Provide the [X, Y] coordinate of the cell's center where the given text is located.  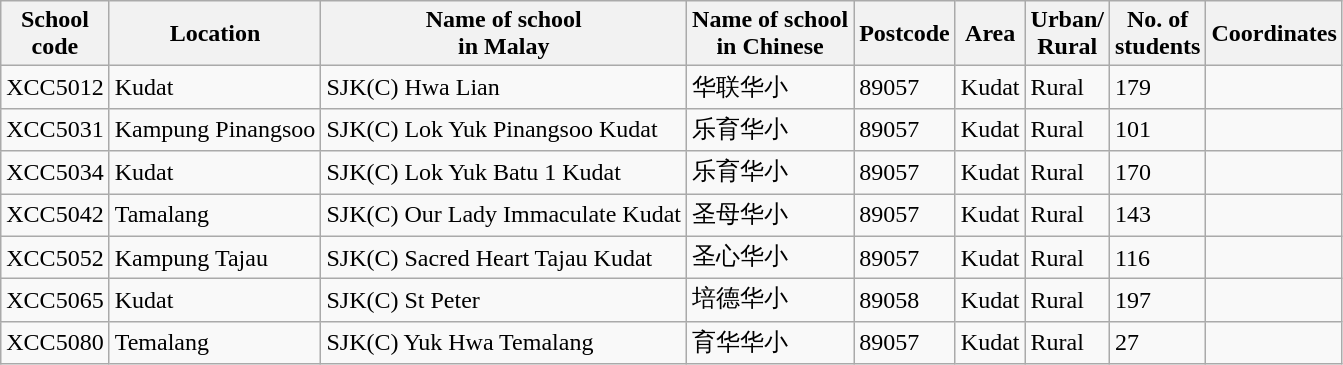
143 [1157, 216]
圣母华小 [770, 216]
XCC5042 [55, 216]
Tamalang [215, 216]
Name of schoolin Chinese [770, 34]
SJK(C) St Peter [504, 300]
圣心华小 [770, 258]
育华华小 [770, 342]
197 [1157, 300]
101 [1157, 130]
SJK(C) Yuk Hwa Temalang [504, 342]
SJK(C) Lok Yuk Pinangsoo Kudat [504, 130]
培德华小 [770, 300]
89058 [905, 300]
Schoolcode [55, 34]
Coordinates [1274, 34]
华联华小 [770, 88]
27 [1157, 342]
Name of schoolin Malay [504, 34]
Location [215, 34]
XCC5031 [55, 130]
Temalang [215, 342]
Area [990, 34]
SJK(C) Lok Yuk Batu 1 Kudat [504, 172]
XCC5052 [55, 258]
SJK(C) Hwa Lian [504, 88]
XCC5065 [55, 300]
179 [1157, 88]
Postcode [905, 34]
XCC5012 [55, 88]
SJK(C) Our Lady Immaculate Kudat [504, 216]
Kampung Pinangsoo [215, 130]
Urban/Rural [1067, 34]
XCC5034 [55, 172]
SJK(C) Sacred Heart Tajau Kudat [504, 258]
Kampung Tajau [215, 258]
XCC5080 [55, 342]
No. ofstudents [1157, 34]
170 [1157, 172]
116 [1157, 258]
